Provide the [x, y] coordinate of the cell's center where the given text is located.  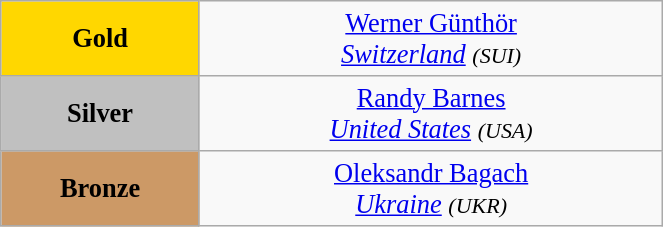
Silver [100, 112]
Bronze [100, 188]
Randy BarnesUnited States (USA) [430, 112]
Gold [100, 38]
Oleksandr BagachUkraine (UKR) [430, 188]
Werner GünthörSwitzerland (SUI) [430, 38]
